Provide the [x, y] coordinate of the cell's center where the given text is located.  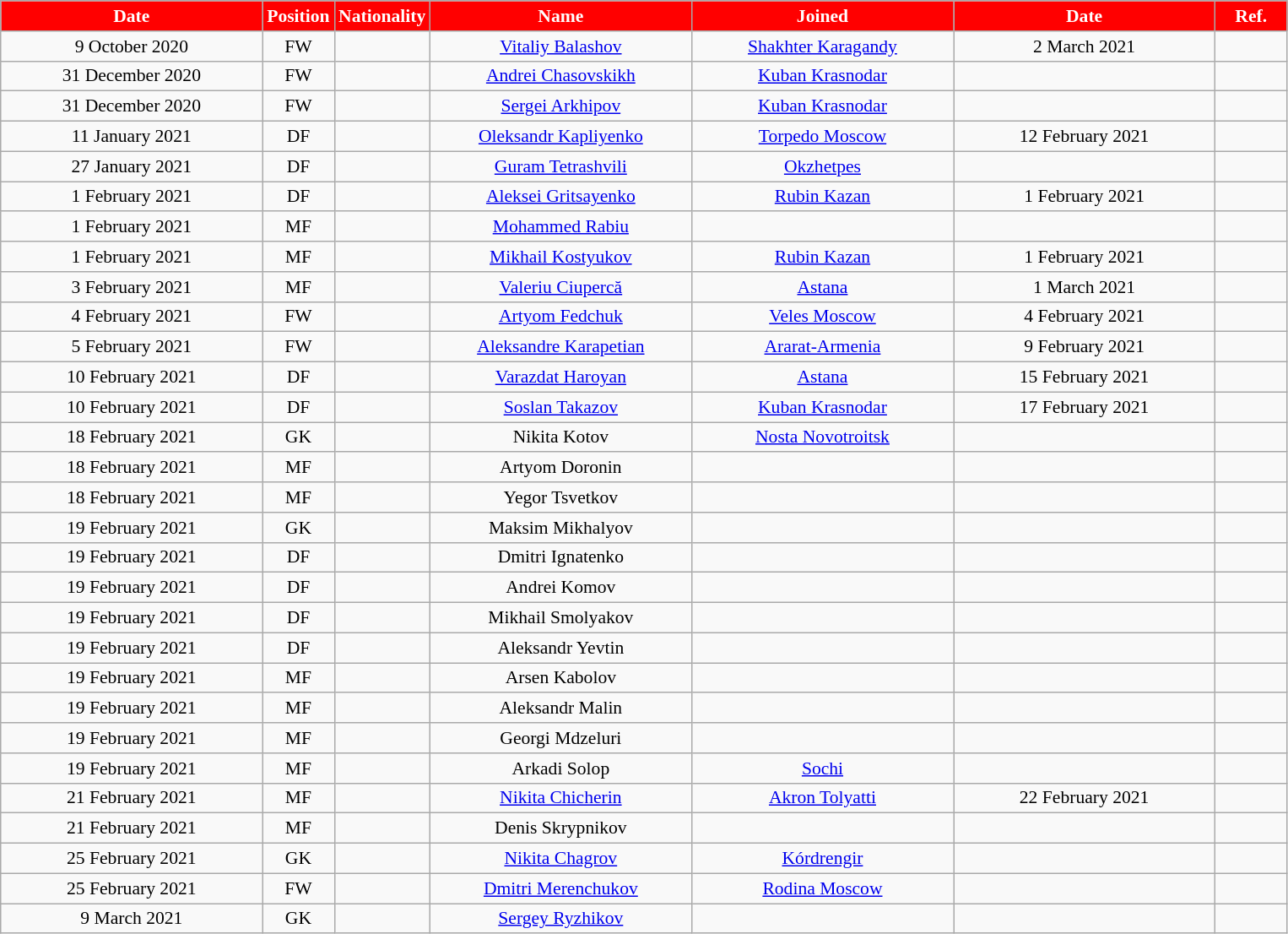
Joined [822, 16]
Okzhetpes [822, 166]
Arkadi Solop [560, 768]
Artyom Doronin [560, 468]
Yegor Tsvetkov [560, 497]
Nationality [382, 16]
9 February 2021 [1085, 347]
Varazdat Haroyan [560, 377]
Torpedo Moscow [822, 137]
Aleksandre Karapetian [560, 347]
Denis Skrypnikov [560, 828]
9 March 2021 [132, 919]
Nosta Novotroitsk [822, 437]
5 February 2021 [132, 347]
Akron Tolyatti [822, 798]
3 February 2021 [132, 287]
9 October 2020 [132, 46]
Sergey Ryzhikov [560, 919]
Veles Moscow [822, 317]
Nikita Chagrov [560, 859]
Dmitri Merenchukov [560, 888]
15 February 2021 [1085, 377]
Vitaliy Balashov [560, 46]
Sochi [822, 768]
Arsen Kabolov [560, 678]
Guram Tetrashvili [560, 166]
22 February 2021 [1085, 798]
Oleksandr Kapliyenko [560, 137]
Soslan Takazov [560, 407]
Kórdrengir [822, 859]
Mohammed Rabiu [560, 227]
Mikhail Kostyukov [560, 257]
27 January 2021 [132, 166]
Nikita Chicherin [560, 798]
Valeriu Ciupercă [560, 287]
Ararat-Armenia [822, 347]
2 March 2021 [1085, 46]
Dmitri Ignatenko [560, 557]
17 February 2021 [1085, 407]
Name [560, 16]
Rodina Moscow [822, 888]
Mikhail Smolyakov [560, 618]
Ref. [1251, 16]
Nikita Kotov [560, 437]
Georgi Mdzeluri [560, 738]
Position [299, 16]
11 January 2021 [132, 137]
Maksim Mikhalyov [560, 528]
Artyom Fedchuk [560, 317]
Aleksandr Malin [560, 709]
12 February 2021 [1085, 137]
Aleksei Gritsayenko [560, 197]
1 March 2021 [1085, 287]
Sergei Arkhipov [560, 106]
Shakhter Karagandy [822, 46]
Andrei Chasovskikh [560, 76]
Andrei Komov [560, 588]
Aleksandr Yevtin [560, 648]
